Detect which cell encompasses the target text, then output its [x, y] center coordinate. 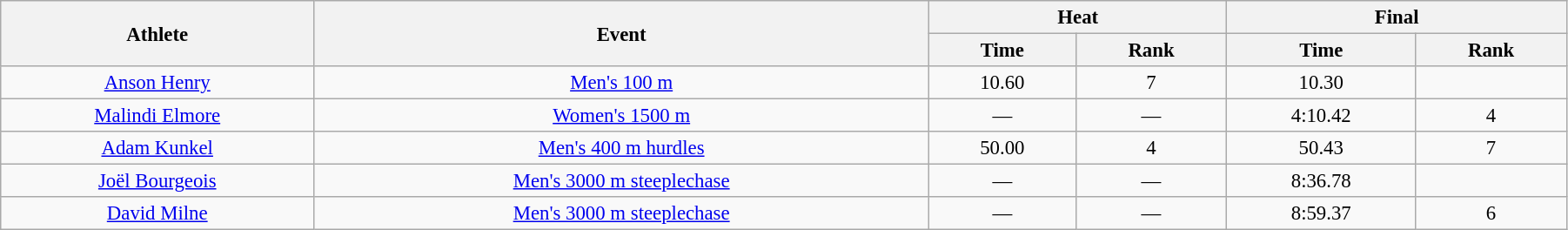
Heat [1078, 17]
8:59.37 [1321, 213]
Anson Henry [157, 83]
Joël Bourgeois [157, 181]
Malindi Elmore [157, 116]
Men's 100 m [621, 83]
4:10.42 [1321, 116]
Final [1397, 17]
Event [621, 33]
10.60 [1002, 83]
50.00 [1002, 148]
David Milne [157, 213]
50.43 [1321, 148]
Adam Kunkel [157, 148]
8:36.78 [1321, 181]
10.30 [1321, 83]
Women's 1500 m [621, 116]
6 [1491, 213]
Athlete [157, 33]
Men's 400 m hurdles [621, 148]
